For the text-containing cell, return its midpoint in [X, Y] coordinate format. 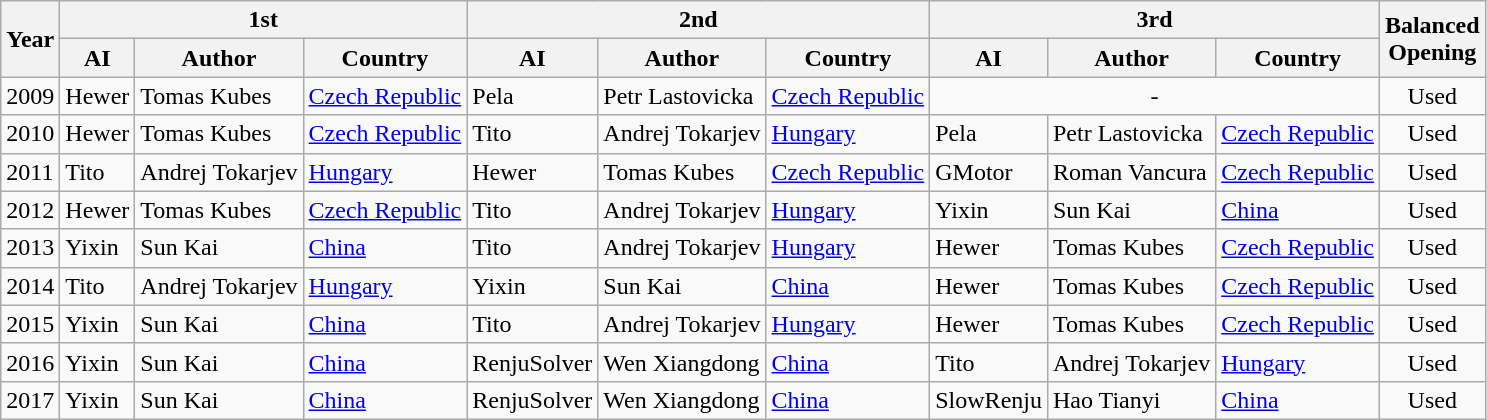
2011 [30, 172]
SlowRenju [989, 400]
BalancedOpening [1432, 39]
2009 [30, 96]
2015 [30, 324]
GMotor [989, 172]
2012 [30, 210]
Year [30, 39]
3rd [1155, 20]
1st [264, 20]
2013 [30, 248]
Roman Vancura [1131, 172]
2nd [698, 20]
2016 [30, 362]
2010 [30, 134]
2017 [30, 400]
2014 [30, 286]
Hao Tianyi [1131, 400]
- [1155, 96]
